Identify which cell holds the provided text, then report its (x, y) central coordinate. 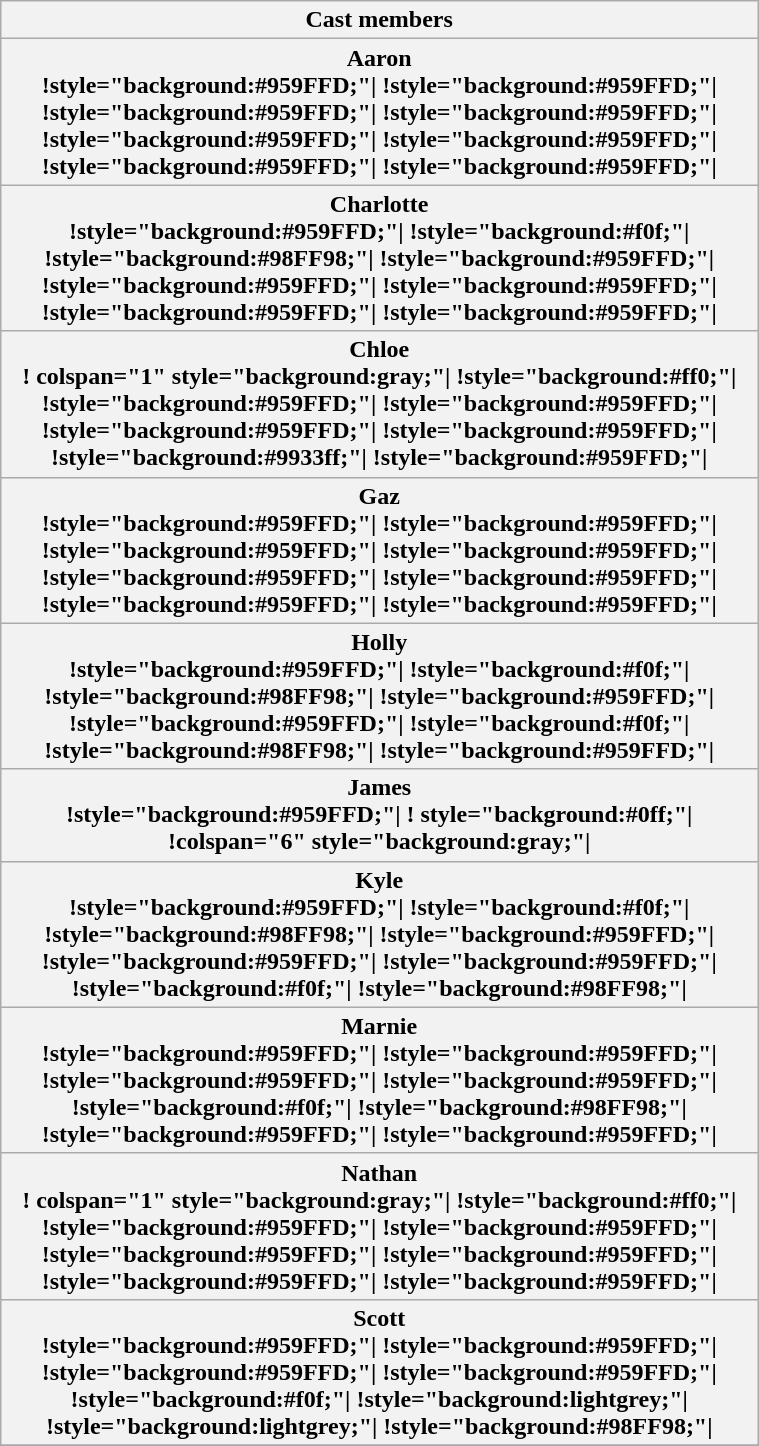
James!style="background:#959FFD;"| ! style="background:#0ff;"| !colspan="6" style="background:gray;"| (380, 815)
Cast members (380, 20)
